Identify which cell holds the provided text, then report its [X, Y] central coordinate. 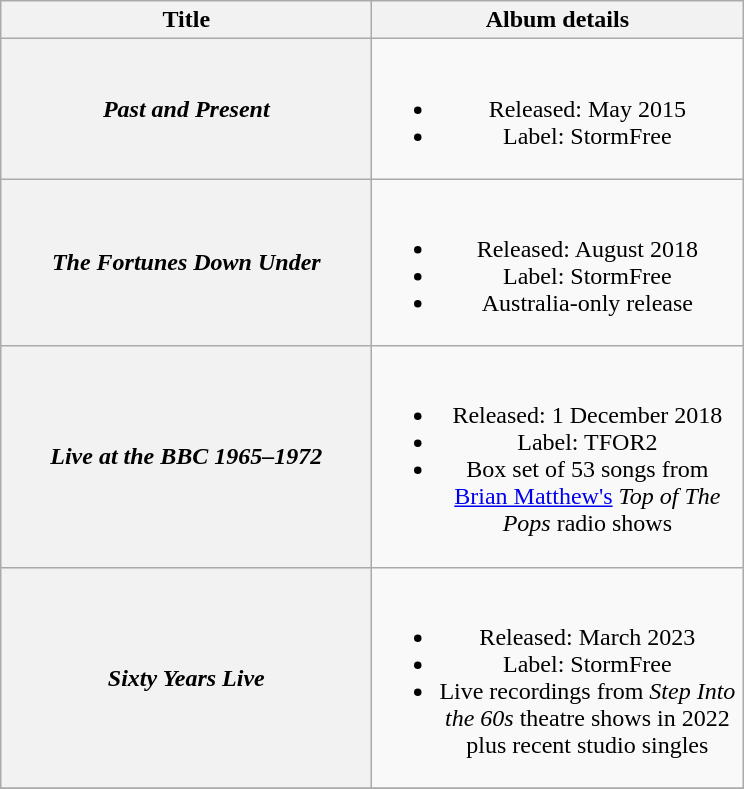
Released: August 2018Label: StormFreeAustralia-only release [558, 262]
Released: May 2015Label: StormFree [558, 109]
Released: 1 December 2018Label: TFOR2Box set of 53 songs from Brian Matthew's Top of The Pops radio shows [558, 456]
Live at the BBC 1965–1972 [186, 456]
Title [186, 20]
Sixty Years Live [186, 678]
The Fortunes Down Under [186, 262]
Album details [558, 20]
Past and Present [186, 109]
Released: March 2023Label: StormFreeLive recordings from Step Into the 60s theatre shows in 2022 plus recent studio singles [558, 678]
